Scan for the cell matching the given text and deliver its [x, y] coordinate at center. 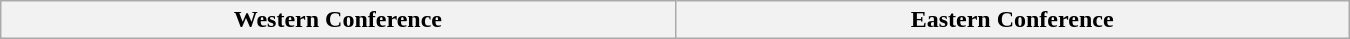
Western Conference [338, 20]
Eastern Conference [1012, 20]
